For the text-containing cell, return its midpoint in [X, Y] coordinate format. 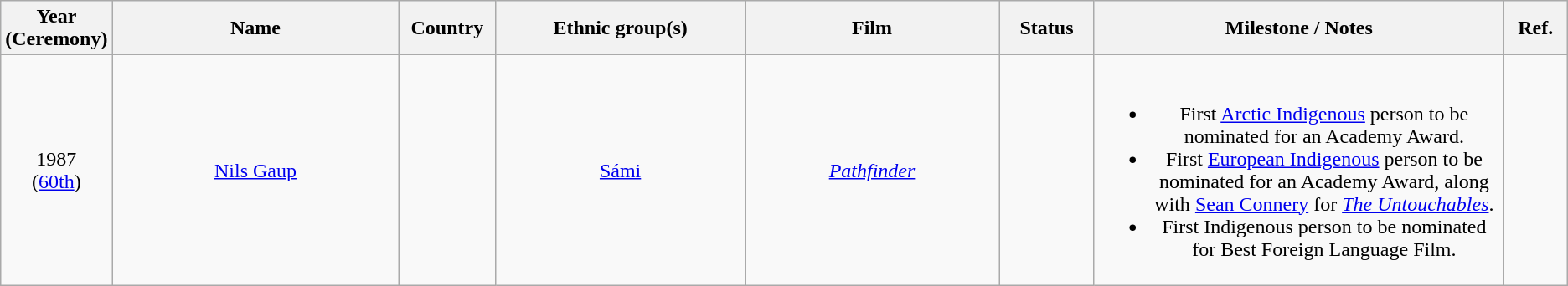
Film [873, 28]
Milestone / Notes [1298, 28]
Ref. [1535, 28]
Pathfinder [873, 171]
Nils Gaup [255, 171]
Country [447, 28]
Ethnic group(s) [621, 28]
Year(Ceremony) [57, 28]
Sámi [621, 171]
Name [255, 28]
1987(60th) [57, 171]
Status [1046, 28]
